Identify which cell holds the provided text, then report its [x, y] central coordinate. 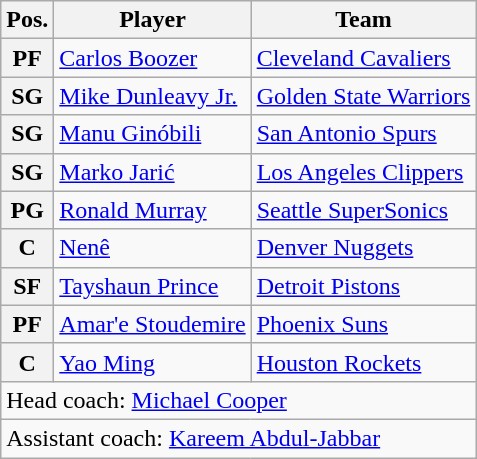
Nenê [152, 248]
Yao Ming [152, 362]
Tayshaun Prince [152, 286]
Cleveland Cavaliers [364, 58]
Seattle SuperSonics [364, 210]
Team [364, 20]
Denver Nuggets [364, 248]
Player [152, 20]
Amar'e Stoudemire [152, 324]
Phoenix Suns [364, 324]
Mike Dunleavy Jr. [152, 96]
Detroit Pistons [364, 286]
Pos. [28, 20]
Golden State Warriors [364, 96]
Carlos Boozer [152, 58]
Manu Ginóbili [152, 134]
Assistant coach: Kareem Abdul-Jabbar [238, 438]
Los Angeles Clippers [364, 172]
Ronald Murray [152, 210]
PG [28, 210]
Marko Jarić [152, 172]
San Antonio Spurs [364, 134]
Head coach: Michael Cooper [238, 400]
SF [28, 286]
Houston Rockets [364, 362]
